Scan for the cell matching the given text and deliver its (X, Y) coordinate at center. 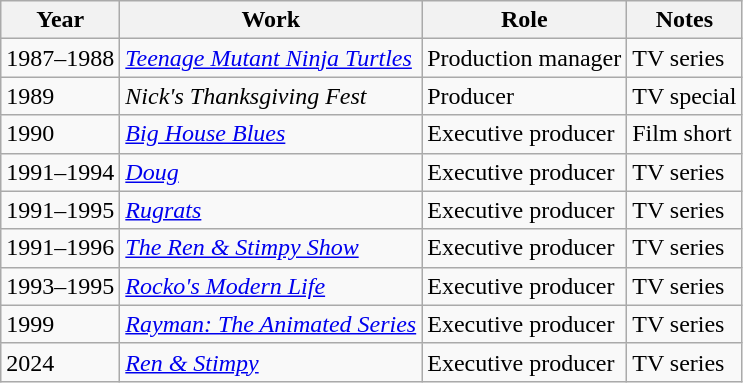
Film short (684, 134)
Rayman: The Animated Series (271, 324)
1993–1995 (60, 286)
1999 (60, 324)
1991–1995 (60, 210)
1990 (60, 134)
Rugrats (271, 210)
Year (60, 20)
1991–1996 (60, 248)
Notes (684, 20)
Producer (524, 96)
1987–1988 (60, 58)
1991–1994 (60, 172)
Production manager (524, 58)
Ren & Stimpy (271, 362)
1989 (60, 96)
Rocko's Modern Life (271, 286)
Doug (271, 172)
Work (271, 20)
Big House Blues (271, 134)
The Ren & Stimpy Show (271, 248)
Role (524, 20)
TV special (684, 96)
Teenage Mutant Ninja Turtles (271, 58)
Nick's Thanksgiving Fest (271, 96)
2024 (60, 362)
